Output the [x, y] coordinate of the center of the cell containing the given text.  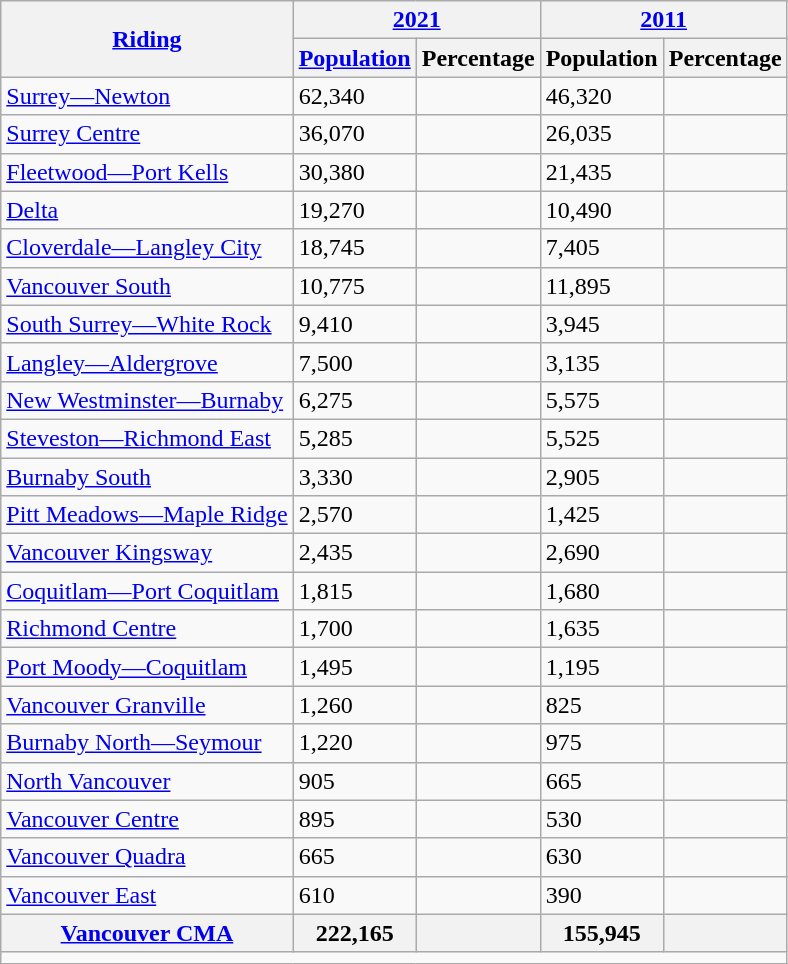
Burnaby South [147, 477]
1,680 [602, 591]
Burnaby North—Seymour [147, 743]
1,260 [354, 705]
18,745 [354, 248]
19,270 [354, 210]
Vancouver Quadra [147, 857]
Riding [147, 39]
10,490 [602, 210]
630 [602, 857]
390 [602, 895]
1,700 [354, 629]
Surrey—Newton [147, 96]
South Surrey—White Rock [147, 324]
1,195 [602, 667]
1,220 [354, 743]
2021 [416, 20]
222,165 [354, 933]
2,690 [602, 553]
Cloverdale—Langley City [147, 248]
155,945 [602, 933]
2,435 [354, 553]
36,070 [354, 134]
10,775 [354, 286]
Vancouver Granville [147, 705]
Vancouver South [147, 286]
7,500 [354, 362]
62,340 [354, 96]
2,905 [602, 477]
Langley—Aldergrove [147, 362]
Vancouver Centre [147, 819]
Coquitlam—Port Coquitlam [147, 591]
Port Moody—Coquitlam [147, 667]
11,895 [602, 286]
2011 [664, 20]
530 [602, 819]
Richmond Centre [147, 629]
975 [602, 743]
Surrey Centre [147, 134]
1,815 [354, 591]
Vancouver CMA [147, 933]
Vancouver East [147, 895]
7,405 [602, 248]
New Westminster—Burnaby [147, 400]
905 [354, 781]
46,320 [602, 96]
9,410 [354, 324]
26,035 [602, 134]
6,275 [354, 400]
1,425 [602, 515]
1,495 [354, 667]
610 [354, 895]
2,570 [354, 515]
30,380 [354, 172]
5,525 [602, 438]
North Vancouver [147, 781]
5,575 [602, 400]
Vancouver Kingsway [147, 553]
3,135 [602, 362]
3,330 [354, 477]
Fleetwood—Port Kells [147, 172]
895 [354, 819]
1,635 [602, 629]
5,285 [354, 438]
21,435 [602, 172]
Pitt Meadows—Maple Ridge [147, 515]
Steveston—Richmond East [147, 438]
825 [602, 705]
Delta [147, 210]
3,945 [602, 324]
